Identify which cell holds the provided text, then report its [X, Y] central coordinate. 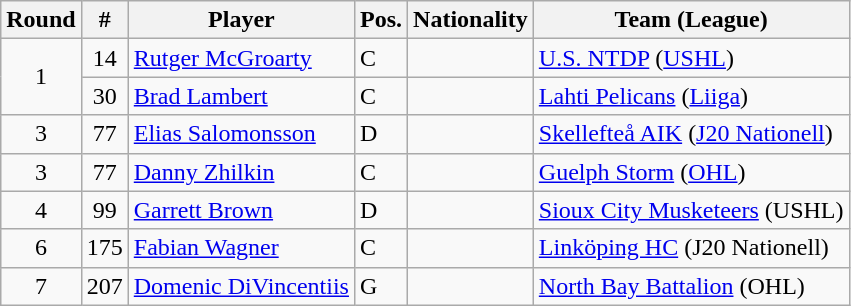
Pos. [380, 20]
Elias Salomonsson [241, 134]
Domenic DiVincentiis [241, 286]
175 [104, 248]
# [104, 20]
Skellefteå AIK (J20 Nationell) [691, 134]
Sioux City Musketeers (USHL) [691, 210]
Nationality [471, 20]
Danny Zhilkin [241, 172]
G [380, 286]
7 [41, 286]
Player [241, 20]
99 [104, 210]
Rutger McGroarty [241, 58]
Round [41, 20]
Lahti Pelicans (Liiga) [691, 96]
207 [104, 286]
1 [41, 77]
Fabian Wagner [241, 248]
4 [41, 210]
U.S. NTDP (USHL) [691, 58]
6 [41, 248]
Team (League) [691, 20]
Brad Lambert [241, 96]
Guelph Storm (OHL) [691, 172]
North Bay Battalion (OHL) [691, 286]
Linköping HC (J20 Nationell) [691, 248]
30 [104, 96]
Garrett Brown [241, 210]
14 [104, 58]
